From the cell containing the given text, extract its center point as (x, y) coordinate. 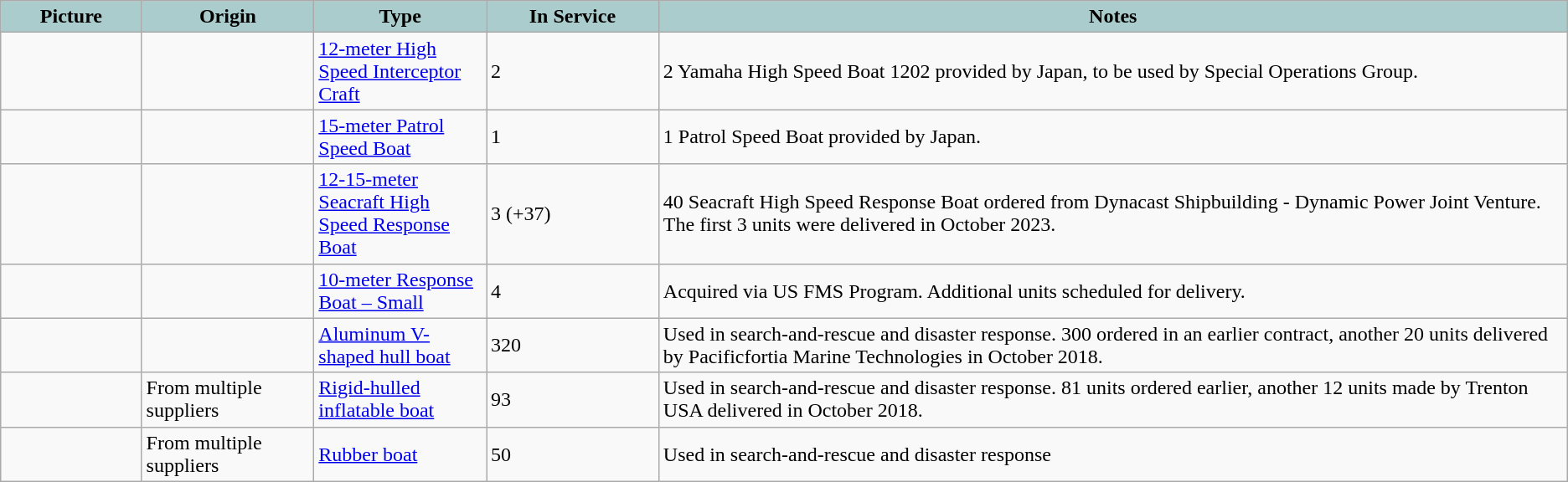
In Service (573, 17)
93 (573, 400)
Type (400, 17)
Aluminum V-shaped hull boat (400, 345)
12-meter High Speed Interceptor Craft (400, 71)
2 (573, 71)
4 (573, 291)
1 (573, 137)
Origin (228, 17)
Used in search-and-rescue and disaster response. 81 units ordered earlier, another 12 units made by Trenton USA delivered in October 2018. (1112, 400)
10-meter Response Boat – Small (400, 291)
Used in search-and-rescue and disaster response (1112, 454)
2 Yamaha High Speed Boat 1202 provided by Japan, to be used by Special Operations Group. (1112, 71)
15-meter Patrol Speed Boat (400, 137)
Notes (1112, 17)
3 (+37) (573, 214)
Rubber boat (400, 454)
Picture (71, 17)
50 (573, 454)
1 Patrol Speed Boat provided by Japan. (1112, 137)
12-15-meter Seacraft High Speed Response Boat (400, 214)
Rigid-hulled inflatable boat (400, 400)
Acquired via US FMS Program. Additional units scheduled for delivery. (1112, 291)
320 (573, 345)
